Identify which cell holds the provided text, then report its [x, y] central coordinate. 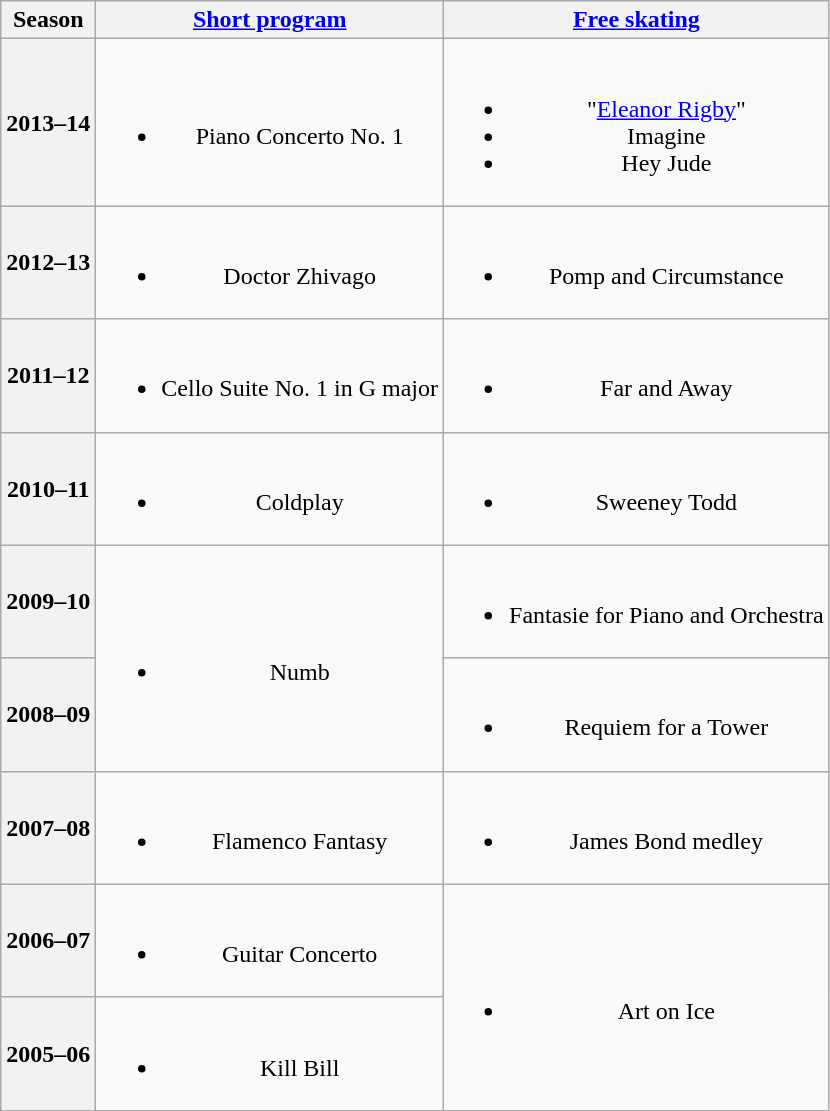
Short program [270, 20]
James Bond medley [637, 828]
Free skating [637, 20]
Far and Away [637, 376]
Numb [270, 658]
2011–12 [48, 376]
Guitar Concerto [270, 940]
Coldplay [270, 488]
Piano Concerto No. 1 [270, 122]
2010–11 [48, 488]
Flamenco Fantasy [270, 828]
Sweeney Todd [637, 488]
Art on Ice [637, 997]
Pomp and Circumstance [637, 262]
2009–10 [48, 602]
"Eleanor Rigby" Imagine Hey Jude [637, 122]
2008–09 [48, 714]
2013–14 [48, 122]
Kill Bill [270, 1054]
Requiem for a Tower [637, 714]
2005–06 [48, 1054]
2012–13 [48, 262]
Cello Suite No. 1 in G major [270, 376]
2006–07 [48, 940]
Doctor Zhivago [270, 262]
Fantasie for Piano and Orchestra [637, 602]
2007–08 [48, 828]
Season [48, 20]
